Pinpoint the cell where the given text exists, returning its (x, y) midpoint coordinate. 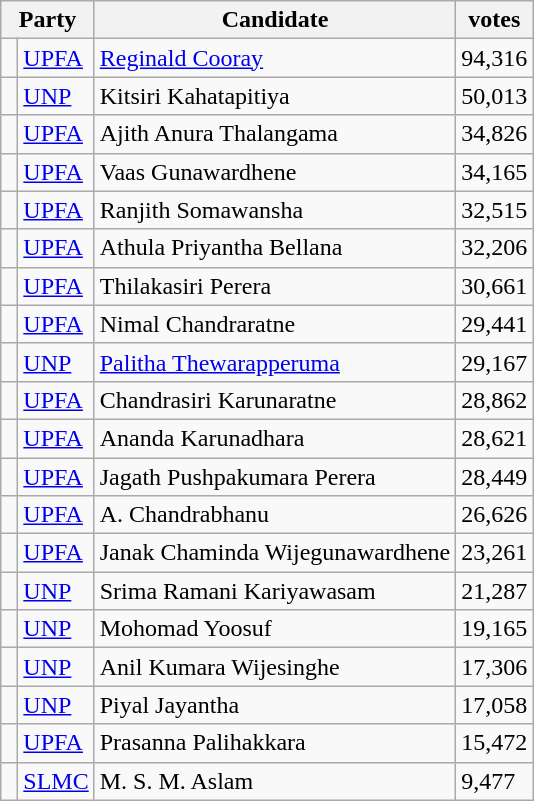
Anil Kumara Wijesinghe (275, 667)
17,306 (494, 667)
50,013 (494, 96)
26,626 (494, 515)
Piyal Jayantha (275, 705)
15,472 (494, 743)
Athula Priyantha Bellana (275, 248)
Party (48, 20)
Srima Ramani Kariyawasam (275, 591)
32,515 (494, 210)
Chandrasiri Karunaratne (275, 400)
Ananda Karunadhara (275, 438)
A. Chandrabhanu (275, 515)
17,058 (494, 705)
9,477 (494, 781)
29,167 (494, 362)
M. S. M. Aslam (275, 781)
Ajith Anura Thalangama (275, 134)
votes (494, 20)
34,826 (494, 134)
Janak Chaminda Wijegunawardhene (275, 553)
Thilakasiri Perera (275, 286)
28,862 (494, 400)
Ranjith Somawansha (275, 210)
Palitha Thewarapperuma (275, 362)
19,165 (494, 629)
Vaas Gunawardhene (275, 172)
29,441 (494, 324)
23,261 (494, 553)
Mohomad Yoosuf (275, 629)
34,165 (494, 172)
Kitsiri Kahatapitiya (275, 96)
Prasanna Palihakkara (275, 743)
21,287 (494, 591)
Nimal Chandraratne (275, 324)
Candidate (275, 20)
94,316 (494, 58)
SLMC (56, 781)
Jagath Pushpakumara Perera (275, 477)
28,621 (494, 438)
32,206 (494, 248)
28,449 (494, 477)
30,661 (494, 286)
Reginald Cooray (275, 58)
